Scan for the cell matching the given text and deliver its [X, Y] coordinate at center. 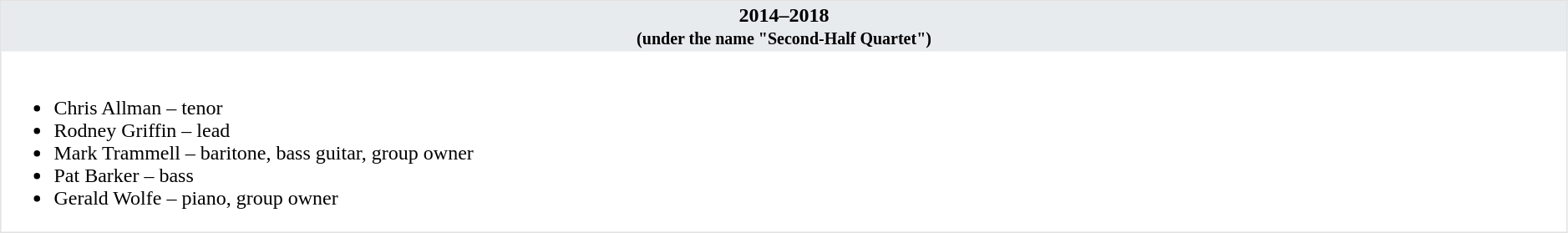
2014–2018(under the name "Second-Half Quartet") [784, 27]
Chris Allman – tenorRodney Griffin – leadMark Trammell – baritone, bass guitar, group ownerPat Barker – bassGerald Wolfe – piano, group owner [784, 142]
